Find where the given text appears and provide that cell's center as (x, y) coordinate. 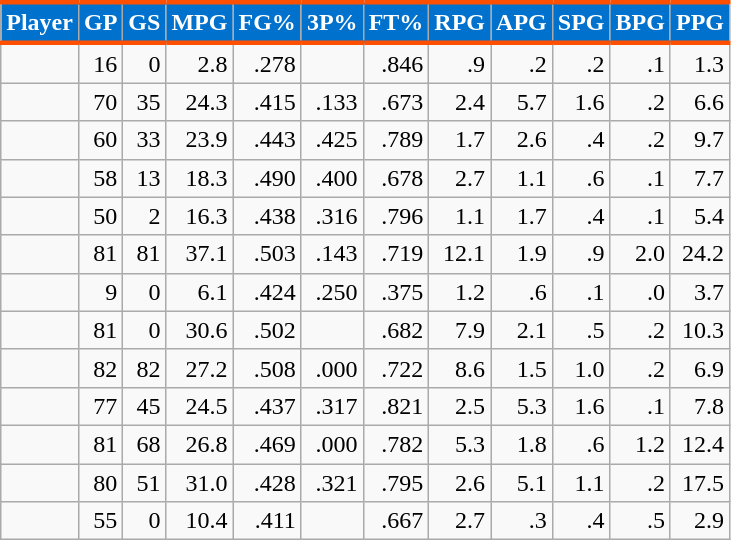
5.1 (522, 483)
SPG (581, 22)
2.8 (200, 63)
.425 (332, 140)
37.1 (200, 254)
2.9 (700, 521)
.508 (267, 368)
.437 (267, 406)
.678 (396, 178)
23.9 (200, 140)
8.6 (460, 368)
3P% (332, 22)
.796 (396, 216)
.143 (332, 254)
GP (100, 22)
.317 (332, 406)
1.5 (522, 368)
RPG (460, 22)
80 (100, 483)
.682 (396, 330)
16 (100, 63)
1.0 (581, 368)
FG% (267, 22)
.503 (267, 254)
5.7 (522, 102)
17.5 (700, 483)
3.7 (700, 292)
2.1 (522, 330)
7.7 (700, 178)
.438 (267, 216)
12.1 (460, 254)
16.3 (200, 216)
68 (144, 444)
18.3 (200, 178)
.782 (396, 444)
.375 (396, 292)
.795 (396, 483)
MPG (200, 22)
APG (522, 22)
.250 (332, 292)
.789 (396, 140)
.0 (640, 292)
1.3 (700, 63)
55 (100, 521)
.428 (267, 483)
GS (144, 22)
5.4 (700, 216)
2.0 (640, 254)
45 (144, 406)
.321 (332, 483)
.673 (396, 102)
1.8 (522, 444)
7.8 (700, 406)
10.3 (700, 330)
.846 (396, 63)
.415 (267, 102)
33 (144, 140)
2 (144, 216)
BPG (640, 22)
7.9 (460, 330)
.3 (522, 521)
26.8 (200, 444)
58 (100, 178)
27.2 (200, 368)
.133 (332, 102)
6.6 (700, 102)
.821 (396, 406)
.411 (267, 521)
30.6 (200, 330)
.278 (267, 63)
.469 (267, 444)
35 (144, 102)
.490 (267, 178)
.719 (396, 254)
9 (100, 292)
12.4 (700, 444)
2.4 (460, 102)
24.2 (700, 254)
.722 (396, 368)
51 (144, 483)
77 (100, 406)
2.5 (460, 406)
60 (100, 140)
6.1 (200, 292)
13 (144, 178)
50 (100, 216)
FT% (396, 22)
.443 (267, 140)
.400 (332, 178)
Player (40, 22)
24.5 (200, 406)
.667 (396, 521)
24.3 (200, 102)
PPG (700, 22)
.502 (267, 330)
6.9 (700, 368)
.424 (267, 292)
.316 (332, 216)
31.0 (200, 483)
10.4 (200, 521)
9.7 (700, 140)
70 (100, 102)
1.9 (522, 254)
